Pinpoint the cell where the given text exists, returning its [x, y] midpoint coordinate. 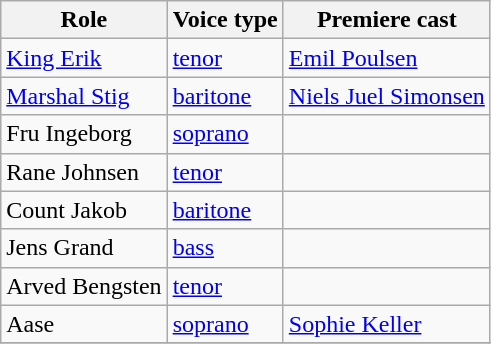
Arved Bengsten [84, 286]
Sophie Keller [386, 324]
King Erik [84, 58]
Emil Poulsen [386, 58]
Niels Juel Simonsen [386, 96]
Rane Johnsen [84, 172]
Fru Ingeborg [84, 134]
Aase [84, 324]
Count Jakob [84, 210]
Jens Grand [84, 248]
bass [225, 248]
Marshal Stig [84, 96]
Voice type [225, 20]
Premiere cast [386, 20]
Role [84, 20]
